Return [x, y] of the center of cell containing provided text 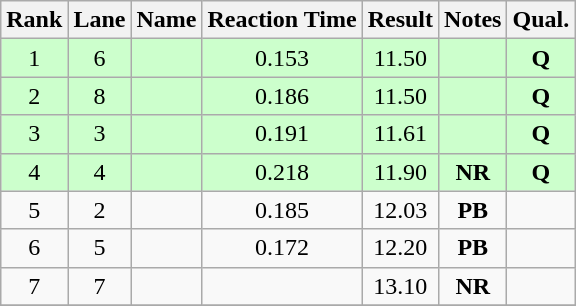
Lane [100, 20]
11.90 [400, 172]
13.10 [400, 286]
Rank [34, 20]
0.153 [282, 58]
0.185 [282, 210]
12.03 [400, 210]
Result [400, 20]
Name [166, 20]
Reaction Time [282, 20]
0.172 [282, 248]
Qual. [541, 20]
0.218 [282, 172]
0.186 [282, 96]
12.20 [400, 248]
Notes [473, 20]
1 [34, 58]
8 [100, 96]
11.61 [400, 134]
0.191 [282, 134]
